Extract the [X, Y] coordinate from the center of the cell holding the provided text.  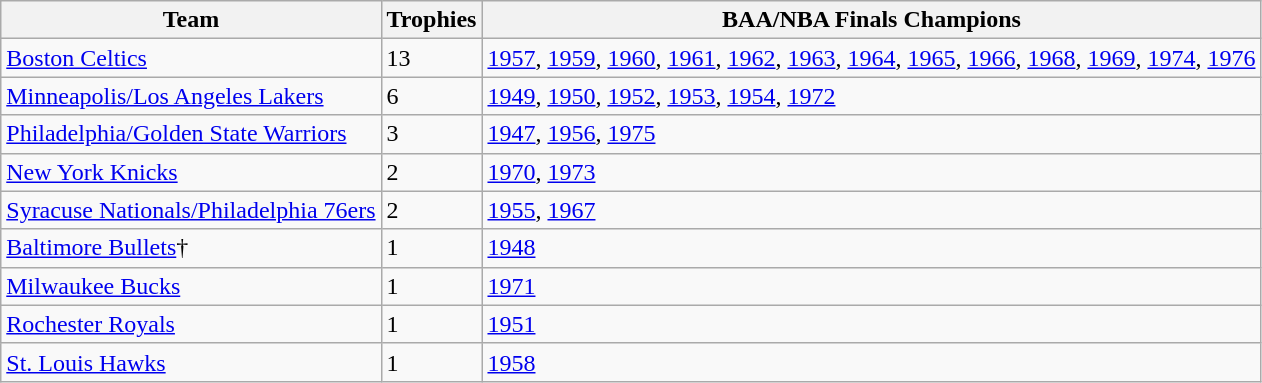
St. Louis Hawks [191, 362]
Rochester Royals [191, 324]
3 [432, 134]
Minneapolis/Los Angeles Lakers [191, 96]
Milwaukee Bucks [191, 286]
Trophies [432, 20]
Boston Celtics [191, 58]
1955, 1967 [872, 210]
1957, 1959, 1960, 1961, 1962, 1963, 1964, 1965, 1966, 1968, 1969, 1974, 1976 [872, 58]
1947, 1956, 1975 [872, 134]
13 [432, 58]
1971 [872, 286]
Team [191, 20]
Syracuse Nationals/Philadelphia 76ers [191, 210]
Baltimore Bullets† [191, 248]
1949, 1950, 1952, 1953, 1954, 1972 [872, 96]
BAA/NBA Finals Champions [872, 20]
1970, 1973 [872, 172]
Philadelphia/Golden State Warriors [191, 134]
1948 [872, 248]
1951 [872, 324]
1958 [872, 362]
6 [432, 96]
New York Knicks [191, 172]
